Pinpoint the cell where the given text exists, returning its [X, Y] midpoint coordinate. 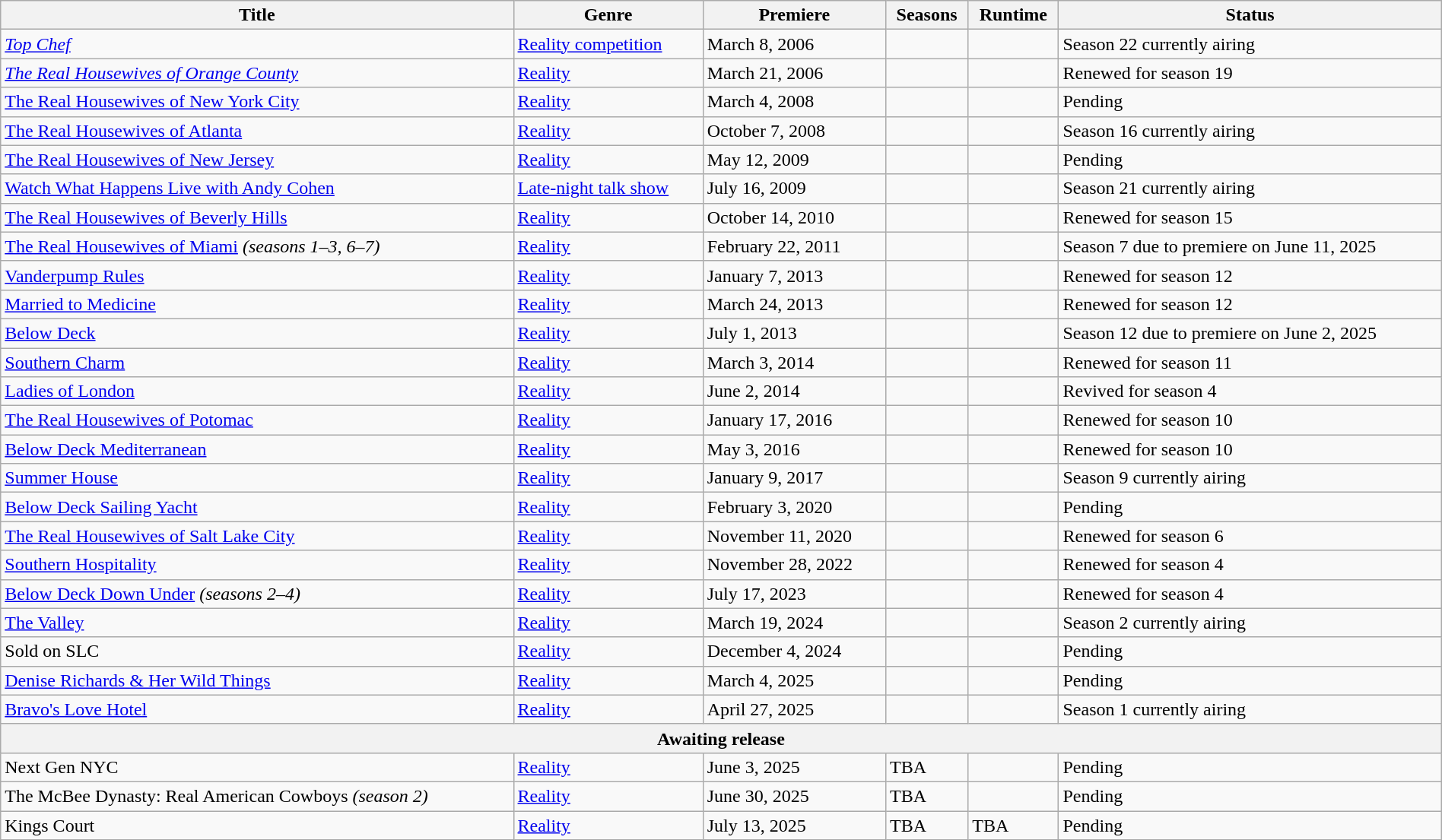
June 30, 2025 [794, 796]
March 8, 2006 [794, 44]
July 17, 2023 [794, 594]
Renewed for season 11 [1250, 363]
The Real Housewives of Atlanta [257, 131]
Season 1 currently airing [1250, 709]
Bravo's Love Hotel [257, 709]
Title [257, 15]
Vanderpump Rules [257, 275]
Denise Richards & Her Wild Things [257, 680]
Genre [608, 15]
July 13, 2025 [794, 825]
March 4, 2025 [794, 680]
Summer House [257, 478]
June 2, 2014 [794, 391]
July 1, 2013 [794, 333]
March 4, 2008 [794, 102]
The Real Housewives of Miami (seasons 1–3, 6–7) [257, 246]
Season 16 currently airing [1250, 131]
Married to Medicine [257, 304]
Sold on SLC [257, 651]
Seasons [926, 15]
The Valley [257, 623]
Below Deck [257, 333]
June 3, 2025 [794, 767]
Top Chef [257, 44]
Next Gen NYC [257, 767]
The Real Housewives of Salt Lake City [257, 536]
The Real Housewives of Orange County [257, 73]
Kings Court [257, 825]
Late-night talk show [608, 189]
May 3, 2016 [794, 449]
November 11, 2020 [794, 536]
December 4, 2024 [794, 651]
The McBee Dynasty: Real American Cowboys (season 2) [257, 796]
Season 9 currently airing [1250, 478]
May 12, 2009 [794, 160]
Reality competition [608, 44]
March 21, 2006 [794, 73]
Status [1250, 15]
October 14, 2010 [794, 217]
Premiere [794, 15]
The Real Housewives of Beverly Hills [257, 217]
October 7, 2008 [794, 131]
Below Deck Down Under (seasons 2–4) [257, 594]
Renewed for season 19 [1250, 73]
January 7, 2013 [794, 275]
Renewed for season 15 [1250, 217]
April 27, 2025 [794, 709]
Season 22 currently airing [1250, 44]
Renewed for season 6 [1250, 536]
January 9, 2017 [794, 478]
Southern Charm [257, 363]
July 16, 2009 [794, 189]
The Real Housewives of New Jersey [257, 160]
January 17, 2016 [794, 420]
February 3, 2020 [794, 507]
March 24, 2013 [794, 304]
Season 12 due to premiere on June 2, 2025 [1250, 333]
Below Deck Sailing Yacht [257, 507]
February 22, 2011 [794, 246]
Season 21 currently airing [1250, 189]
Watch What Happens Live with Andy Cohen [257, 189]
Revived for season 4 [1250, 391]
March 3, 2014 [794, 363]
Awaiting release [721, 738]
Runtime [1013, 15]
The Real Housewives of New York City [257, 102]
Southern Hospitality [257, 565]
The Real Housewives of Potomac [257, 420]
November 28, 2022 [794, 565]
Ladies of London [257, 391]
March 19, 2024 [794, 623]
Below Deck Mediterranean [257, 449]
Season 2 currently airing [1250, 623]
Season 7 due to premiere on June 11, 2025 [1250, 246]
